Return [X, Y] of the center of cell containing provided text 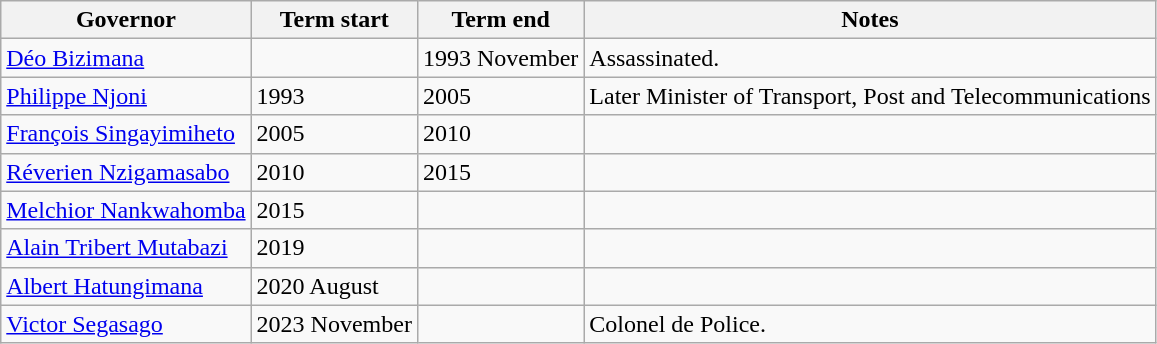
Term start [334, 20]
Déo Bizimana [126, 58]
Alain Tribert Mutabazi [126, 248]
Later Minister of Transport, Post and Telecommunications [870, 96]
Colonel de Police. [870, 324]
2023 November [334, 324]
François Singayimiheto [126, 134]
Assassinated. [870, 58]
1993 [334, 96]
Victor Segasago [126, 324]
1993 November [500, 58]
Melchior Nankwahomba [126, 210]
Philippe Njoni [126, 96]
Réverien Nzigamasabo [126, 172]
Term end [500, 20]
Notes [870, 20]
Albert Hatungimana [126, 286]
2020 August [334, 286]
2019 [334, 248]
Governor [126, 20]
